Extract the (X, Y) coordinate from the center of the cell holding the provided text.  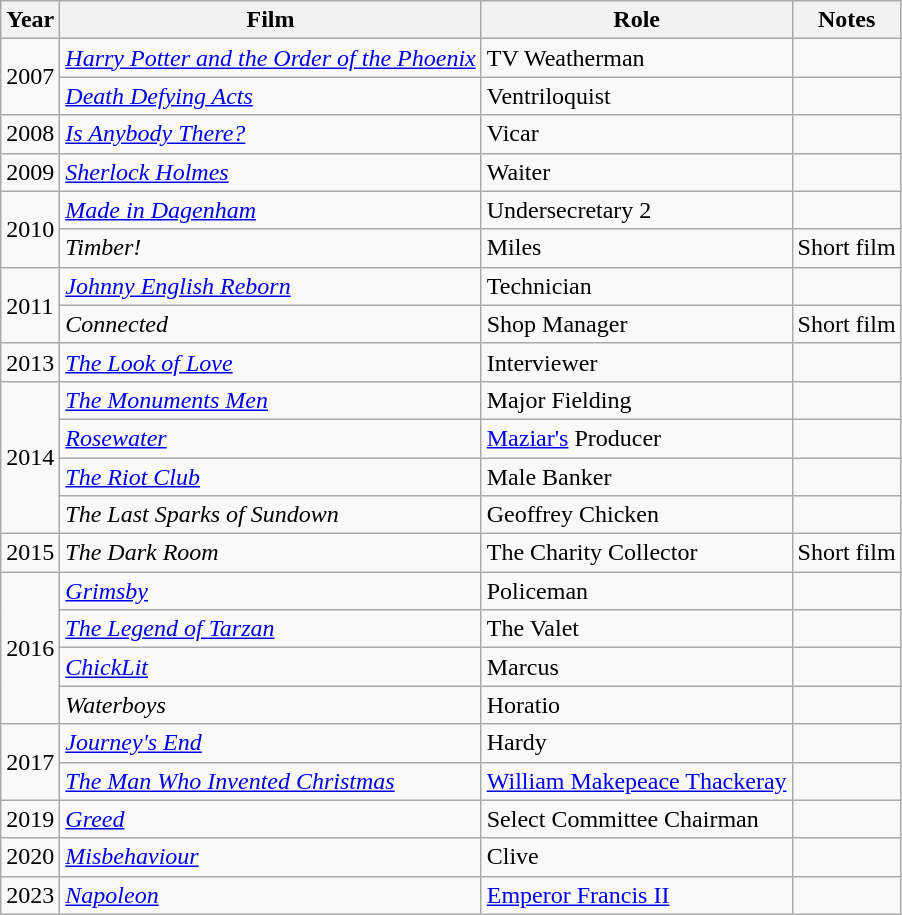
Napoleon (270, 895)
2020 (30, 857)
The Dark Room (270, 553)
2016 (30, 648)
Rosewater (270, 438)
Journey's End (270, 743)
Policeman (636, 591)
The Look of Love (270, 362)
Waterboys (270, 705)
Marcus (636, 667)
Notes (846, 20)
2009 (30, 172)
Technician (636, 286)
2013 (30, 362)
The Valet (636, 629)
Vicar (636, 134)
TV Weatherman (636, 58)
Select Committee Chairman (636, 819)
The Legend of Tarzan (270, 629)
Clive (636, 857)
2011 (30, 305)
Film (270, 20)
2014 (30, 457)
Is Anybody There? (270, 134)
ChickLit (270, 667)
The Riot Club (270, 477)
Geoffrey Chicken (636, 515)
2008 (30, 134)
Sherlock Holmes (270, 172)
2007 (30, 77)
Shop Manager (636, 324)
The Charity Collector (636, 553)
Year (30, 20)
Misbehaviour (270, 857)
The Man Who Invented Christmas (270, 781)
Hardy (636, 743)
Made in Dagenham (270, 210)
Ventriloquist (636, 96)
Waiter (636, 172)
2010 (30, 229)
Undersecretary 2 (636, 210)
Interviewer (636, 362)
Connected (270, 324)
Maziar's Producer (636, 438)
Male Banker (636, 477)
Johnny English Reborn (270, 286)
The Monuments Men (270, 400)
Major Fielding (636, 400)
William Makepeace Thackeray (636, 781)
Emperor Francis II (636, 895)
Role (636, 20)
The Last Sparks of Sundown (270, 515)
2023 (30, 895)
Harry Potter and the Order of the Phoenix (270, 58)
Death Defying Acts (270, 96)
Timber! (270, 248)
Grimsby (270, 591)
Miles (636, 248)
Horatio (636, 705)
2015 (30, 553)
Greed (270, 819)
2017 (30, 762)
2019 (30, 819)
